Determine the (x, y) coordinate at the center of the cell enclosing the given text.  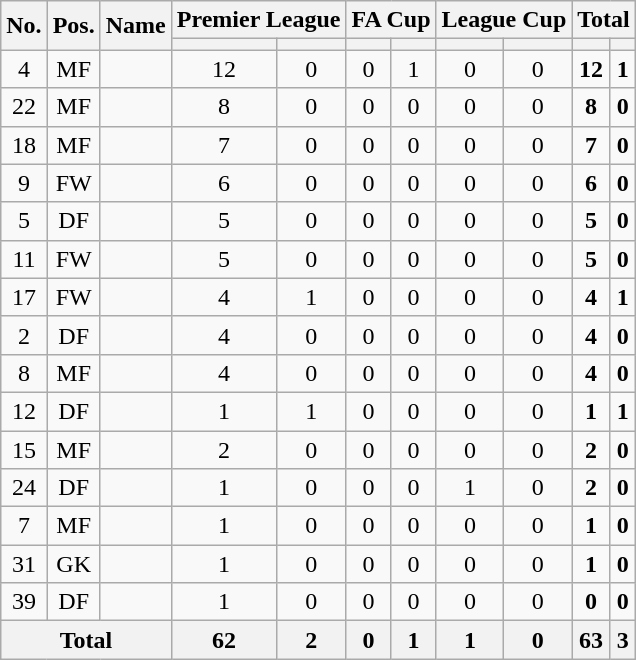
Pos. (74, 26)
31 (24, 564)
63 (591, 640)
FA Cup (391, 20)
Premier League (258, 20)
11 (24, 259)
League Cup (504, 20)
9 (24, 183)
17 (24, 297)
39 (24, 602)
62 (224, 640)
15 (24, 449)
22 (24, 107)
GK (74, 564)
No. (24, 26)
18 (24, 145)
Name (136, 26)
3 (622, 640)
24 (24, 488)
